Provide the [x, y] coordinate of the cell's center where the given text is located.  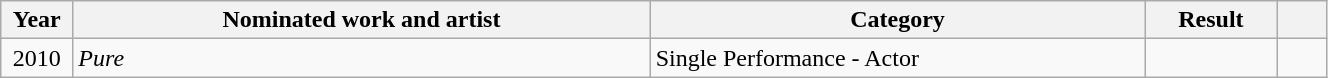
Single Performance - Actor [898, 58]
Pure [362, 58]
Nominated work and artist [362, 20]
Year [37, 20]
Category [898, 20]
Result [1211, 20]
2010 [37, 58]
